Output the [X, Y] coordinate of the center of the cell containing the given text.  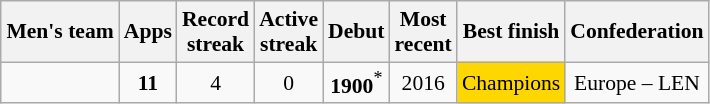
0 [288, 82]
Activestreak [288, 32]
1900* [356, 82]
11 [148, 82]
Europe – LEN [636, 82]
4 [216, 82]
Recordstreak [216, 32]
Mostrecent [424, 32]
2016 [424, 82]
Confederation [636, 32]
Apps [148, 32]
Best finish [511, 32]
Debut [356, 32]
Champions [511, 82]
Men's team [60, 32]
